Detect which cell encompasses the target text, then output its [X, Y] center coordinate. 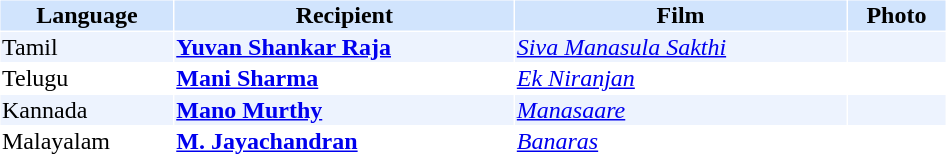
Telugu [86, 79]
Kannada [86, 110]
Manasaare [680, 110]
Film [680, 15]
Siva Manasula Sakthi [680, 47]
Language [86, 15]
Yuvan Shankar Raja [344, 47]
Photo [896, 15]
Tamil [86, 47]
Ek Niranjan [680, 79]
Mano Murthy [344, 110]
Mani Sharma [344, 79]
Recipient [344, 15]
